From the cell containing the given text, extract its center point as (x, y) coordinate. 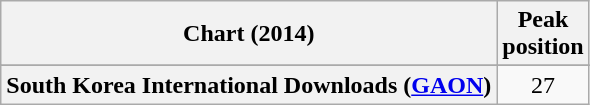
27 (543, 85)
South Korea International Downloads (GAON) (249, 85)
Peakposition (543, 34)
Chart (2014) (249, 34)
